Pinpoint the cell where the given text exists, returning its (X, Y) midpoint coordinate. 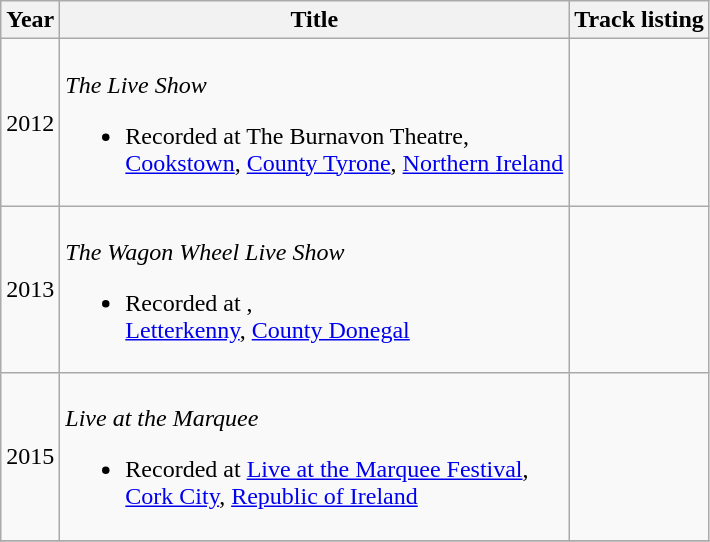
Title (314, 20)
2013 (30, 290)
2015 (30, 456)
Track listing (640, 20)
2012 (30, 122)
The Live ShowRecorded at The Burnavon Theatre, Cookstown, County Tyrone, Northern Ireland (314, 122)
The Wagon Wheel Live ShowRecorded at , Letterkenny, County Donegal (314, 290)
Year (30, 20)
Live at the MarqueeRecorded at Live at the Marquee Festival, Cork City, Republic of Ireland (314, 456)
